Detect which cell encompasses the target text, then output its (x, y) center coordinate. 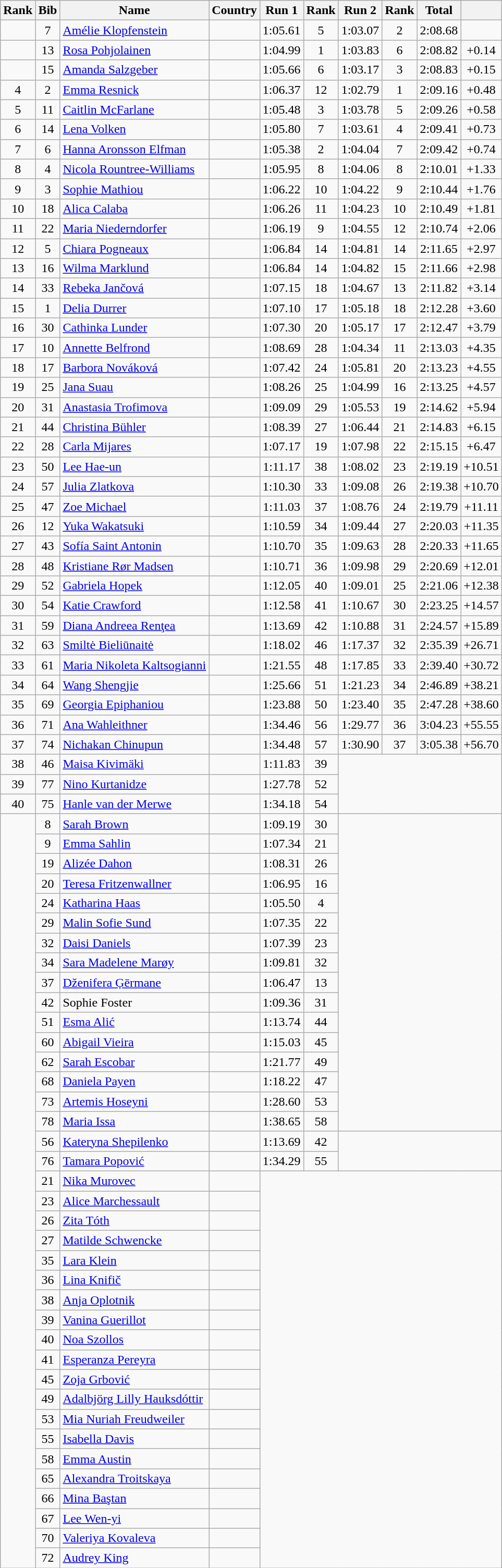
1:07.42 (281, 367)
2:08.68 (439, 30)
2:20.33 (439, 546)
2:10.49 (439, 209)
+2.97 (482, 249)
1:27.78 (281, 784)
1:04.82 (360, 268)
1:06.44 (360, 427)
1:06.47 (281, 983)
Barbora Nováková (134, 367)
72 (48, 1558)
+11.11 (482, 506)
1:07.34 (281, 843)
1:06.37 (281, 90)
+0.58 (482, 109)
1:10.70 (281, 546)
1:05.38 (281, 149)
2:13.03 (439, 348)
+5.94 (482, 407)
43 (48, 546)
2:11.66 (439, 268)
Tamara Popović (134, 1161)
74 (48, 744)
Jana Suau (134, 387)
2:11.65 (439, 249)
Amélie Klopfenstein (134, 30)
Nicola Rountree-Williams (134, 169)
1:17.85 (360, 665)
2:08.82 (439, 50)
Lena Volken (134, 129)
1:18.22 (281, 1082)
2:12.47 (439, 328)
1:09.08 (360, 486)
2:12.28 (439, 308)
63 (48, 645)
2:13.23 (439, 367)
68 (48, 1082)
+2.98 (482, 268)
78 (48, 1121)
69 (48, 705)
+15.89 (482, 626)
Gabriela Hopek (134, 586)
1:05.17 (360, 328)
Diana Andreea Renţea (134, 626)
1:09.01 (360, 586)
1:11.17 (281, 467)
Vanina Guerillot (134, 1320)
Audrey King (134, 1558)
Yuka Wakatsuki (134, 526)
1:08.02 (360, 467)
Wilma Marklund (134, 268)
+0.14 (482, 50)
65 (48, 1478)
Julia Zlatkova (134, 486)
Artemis Hoseyni (134, 1101)
+10.51 (482, 467)
2:20.69 (439, 566)
1:02.79 (360, 90)
+4.35 (482, 348)
1:34.29 (281, 1161)
+56.70 (482, 744)
2:19.79 (439, 506)
+30.72 (482, 665)
2:10.74 (439, 228)
2:09.16 (439, 90)
1:23.88 (281, 705)
Georgia Epiphaniou (134, 705)
Sofía Saint Antonin (134, 546)
73 (48, 1101)
1:07.15 (281, 288)
1:09.36 (281, 1002)
1:18.02 (281, 645)
Maria Niederndorfer (134, 228)
1:30.90 (360, 744)
1:09.19 (281, 824)
1:07.35 (281, 923)
1:10.30 (281, 486)
+6.15 (482, 427)
2:19.19 (439, 467)
+26.71 (482, 645)
1:34.46 (281, 725)
1:07.39 (281, 943)
Katie Crawford (134, 606)
Esma Alić (134, 1022)
Maisa Kivimäki (134, 764)
+12.01 (482, 566)
+3.60 (482, 308)
1:07.98 (360, 447)
59 (48, 626)
+11.65 (482, 546)
77 (48, 784)
1:13.74 (281, 1022)
1:05.18 (360, 308)
1:28.60 (281, 1101)
Sophie Mathiou (134, 189)
2:09.41 (439, 129)
+14.57 (482, 606)
Alica Calaba (134, 209)
+4.57 (482, 387)
64 (48, 685)
1:04.06 (360, 169)
Hanle van der Merwe (134, 804)
1:15.03 (281, 1042)
2:23.25 (439, 606)
Mina Baştan (134, 1498)
Zoja Grbović (134, 1379)
Ana Wahleithner (134, 725)
1:08.69 (281, 348)
Zita Tóth (134, 1221)
Caitlin McFarlane (134, 109)
+3.79 (482, 328)
1:29.77 (360, 725)
60 (48, 1042)
1:12.05 (281, 586)
+0.15 (482, 70)
1:05.50 (281, 903)
2:46.89 (439, 685)
Carla Mijares (134, 447)
1:07.30 (281, 328)
2:21.06 (439, 586)
+1.76 (482, 189)
Dženifera Ģērmane (134, 983)
Valeriya Kovaleva (134, 1538)
Lee Wen-yi (134, 1518)
2:10.44 (439, 189)
1:08.76 (360, 506)
1:07.10 (281, 308)
2:14.62 (439, 407)
2:47.28 (439, 705)
1:10.88 (360, 626)
1:06.22 (281, 189)
Kristiane Rør Madsen (134, 566)
Adalbjörg Lilly Hauksdóttir (134, 1399)
1:11.83 (281, 764)
1:25.66 (281, 685)
61 (48, 665)
1:06.19 (281, 228)
Hanna Aronsson Elfman (134, 149)
1:10.59 (281, 526)
1:34.18 (281, 804)
+1.81 (482, 209)
Amanda Salzgeber (134, 70)
3:05.38 (439, 744)
1:05.95 (281, 169)
Run 2 (360, 10)
Emma Sahlin (134, 843)
1:23.40 (360, 705)
1:21.23 (360, 685)
2:09.26 (439, 109)
1:08.26 (281, 387)
+38.21 (482, 685)
2:13.25 (439, 387)
+4.55 (482, 367)
Name (134, 10)
Matilde Schwencke (134, 1241)
+0.73 (482, 129)
1:04.81 (360, 249)
Christina Bühler (134, 427)
Wang Shengjie (134, 685)
2:24.57 (439, 626)
Isabella Davis (134, 1439)
71 (48, 725)
Abigail Vieira (134, 1042)
1:09.81 (281, 963)
1:10.71 (281, 566)
Delia Durrer (134, 308)
Teresa Fritzenwallner (134, 884)
1:06.26 (281, 209)
70 (48, 1538)
Malin Sofie Sund (134, 923)
1:03.61 (360, 129)
1:12.58 (281, 606)
1:17.37 (360, 645)
Alizée Dahon (134, 863)
1:09.09 (281, 407)
+55.55 (482, 725)
1:10.67 (360, 606)
Alice Marchessault (134, 1200)
Esperanza Pereyra (134, 1359)
62 (48, 1062)
Zoe Michael (134, 506)
+0.74 (482, 149)
2:14.83 (439, 427)
1:09.44 (360, 526)
1:05.48 (281, 109)
1:03.07 (360, 30)
Nino Kurtanidze (134, 784)
Emma Austin (134, 1459)
Sarah Brown (134, 824)
75 (48, 804)
Sara Madelene Marøy (134, 963)
Annette Belfrond (134, 348)
2:15.15 (439, 447)
Country (235, 10)
Lara Klein (134, 1260)
+6.47 (482, 447)
Total (439, 10)
Maria Issa (134, 1121)
Alexandra Troitskaya (134, 1478)
76 (48, 1161)
Anja Oplotnik (134, 1300)
2:11.82 (439, 288)
1:08.31 (281, 863)
+11.35 (482, 526)
Chiara Pogneaux (134, 249)
+12.38 (482, 586)
1:04.34 (360, 348)
+10.70 (482, 486)
+3.14 (482, 288)
1:34.48 (281, 744)
+38.60 (482, 705)
2:39.40 (439, 665)
Katharina Haas (134, 903)
3:04.23 (439, 725)
1:04.23 (360, 209)
1:06.95 (281, 884)
1:04.22 (360, 189)
2:10.01 (439, 169)
Daisi Daniels (134, 943)
2:08.83 (439, 70)
1:04.04 (360, 149)
1:05.80 (281, 129)
Rosa Pohjolainen (134, 50)
1:04.67 (360, 288)
1:08.39 (281, 427)
Mia Nuriah Freudweiler (134, 1419)
Sarah Escobar (134, 1062)
1:11.03 (281, 506)
1:09.98 (360, 566)
1:09.63 (360, 546)
Cathinka Lunder (134, 328)
1:03.83 (360, 50)
Daniela Payen (134, 1082)
2:19.38 (439, 486)
Rebeka Jančová (134, 288)
Maria Nikoleta Kaltsogianni (134, 665)
1:03.17 (360, 70)
Nika Murovec (134, 1181)
1:05.53 (360, 407)
Sophie Foster (134, 1002)
1:05.66 (281, 70)
2:09.42 (439, 149)
1:05.81 (360, 367)
Smiltė Bieliūnaitė (134, 645)
2:35.39 (439, 645)
1:05.61 (281, 30)
Kateryna Shepilenko (134, 1141)
Lina Knifič (134, 1280)
Anastasia Trofimova (134, 407)
1:07.17 (281, 447)
Nichakan Chinupun (134, 744)
+2.06 (482, 228)
1:38.65 (281, 1121)
1:21.77 (281, 1062)
1:04.55 (360, 228)
1:21.55 (281, 665)
Emma Resnick (134, 90)
1:03.78 (360, 109)
Run 1 (281, 10)
Bib (48, 10)
2:20.03 (439, 526)
+1.33 (482, 169)
+0.48 (482, 90)
Lee Hae-un (134, 467)
67 (48, 1518)
66 (48, 1498)
Noa Szollos (134, 1340)
